Extract the [X, Y] coordinate from the center of the cell holding the provided text.  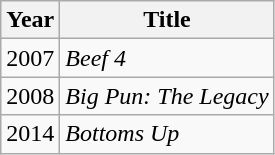
Big Pun: The Legacy [167, 96]
Title [167, 20]
Bottoms Up [167, 134]
2007 [30, 58]
2008 [30, 96]
Year [30, 20]
Beef 4 [167, 58]
2014 [30, 134]
